From the cell containing the given text, extract its center point as [X, Y] coordinate. 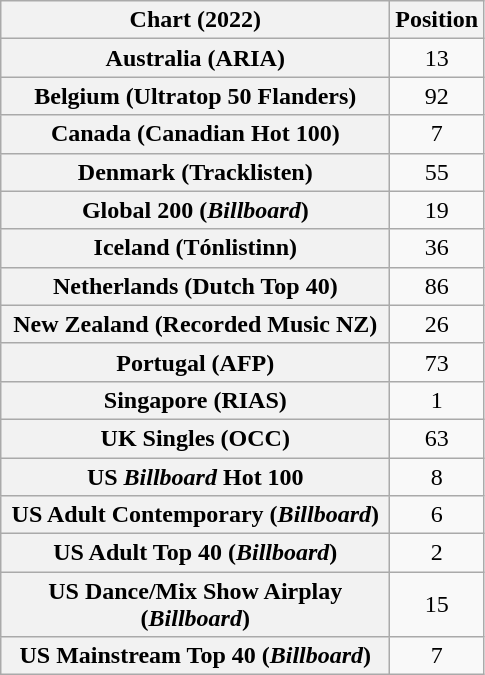
8 [437, 477]
Canada (Canadian Hot 100) [196, 134]
19 [437, 210]
Singapore (RIAS) [196, 400]
92 [437, 96]
Iceland (Tónlistinn) [196, 248]
Australia (ARIA) [196, 58]
1 [437, 400]
US Adult Contemporary (Billboard) [196, 515]
Global 200 (Billboard) [196, 210]
US Billboard Hot 100 [196, 477]
26 [437, 324]
63 [437, 438]
US Adult Top 40 (Billboard) [196, 553]
Denmark (Tracklisten) [196, 172]
Chart (2022) [196, 20]
Portugal (AFP) [196, 362]
New Zealand (Recorded Music NZ) [196, 324]
Belgium (Ultratop 50 Flanders) [196, 96]
73 [437, 362]
55 [437, 172]
36 [437, 248]
6 [437, 515]
2 [437, 553]
Position [437, 20]
13 [437, 58]
US Dance/Mix Show Airplay (Billboard) [196, 604]
86 [437, 286]
US Mainstream Top 40 (Billboard) [196, 656]
Netherlands (Dutch Top 40) [196, 286]
15 [437, 604]
UK Singles (OCC) [196, 438]
